For the text-containing cell, return its midpoint in (x, y) coordinate format. 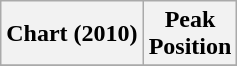
PeakPosition (190, 34)
Chart (2010) (72, 34)
